Locate the cell with the specified text and output its [x, y] center coordinate. 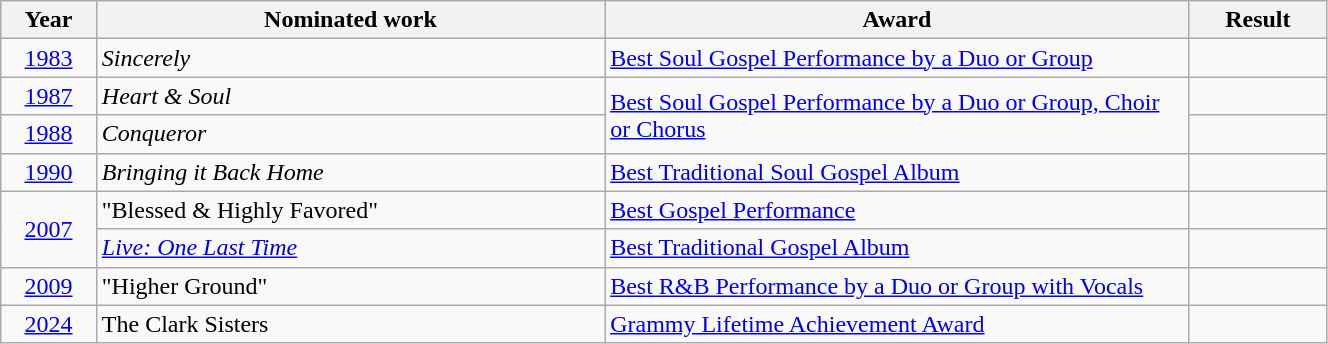
"Higher Ground" [350, 286]
2007 [49, 229]
Year [49, 20]
Best Traditional Gospel Album [898, 248]
Bringing it Back Home [350, 172]
Heart & Soul [350, 96]
Best Gospel Performance [898, 210]
1990 [49, 172]
Best R&B Performance by a Duo or Group with Vocals [898, 286]
1987 [49, 96]
Best Soul Gospel Performance by a Duo or Group, Choir or Chorus [898, 115]
Award [898, 20]
Nominated work [350, 20]
Result [1258, 20]
Conqueror [350, 134]
The Clark Sisters [350, 324]
1983 [49, 58]
Best Soul Gospel Performance by a Duo or Group [898, 58]
Grammy Lifetime Achievement Award [898, 324]
"Blessed & Highly Favored" [350, 210]
2009 [49, 286]
1988 [49, 134]
Best Traditional Soul Gospel Album [898, 172]
Sincerely [350, 58]
Live: One Last Time [350, 248]
2024 [49, 324]
